Find where the given text appears and provide that cell's center as [x, y] coordinate. 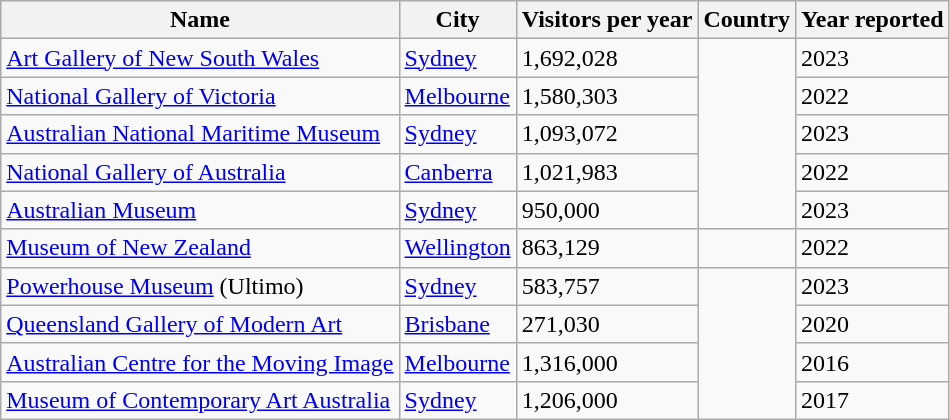
583,757 [607, 286]
Museum of Contemporary Art Australia [200, 400]
1,692,028 [607, 58]
271,030 [607, 324]
Visitors per year [607, 20]
Wellington [458, 248]
Canberra [458, 172]
Australian Centre for the Moving Image [200, 362]
National Gallery of Australia [200, 172]
Museum of New Zealand [200, 248]
1,316,000 [607, 362]
Year reported [872, 20]
950,000 [607, 210]
Country [747, 20]
2017 [872, 400]
Australian Museum [200, 210]
863,129 [607, 248]
2020 [872, 324]
National Gallery of Victoria [200, 96]
1,021,983 [607, 172]
Queensland Gallery of Modern Art [200, 324]
Powerhouse Museum (Ultimo) [200, 286]
1,580,303 [607, 96]
1,206,000 [607, 400]
2016 [872, 362]
1,093,072 [607, 134]
Australian National Maritime Museum [200, 134]
Brisbane [458, 324]
Name [200, 20]
City [458, 20]
Art Gallery of New South Wales [200, 58]
